Determine the [X, Y] coordinate at the center of the cell enclosing the given text.  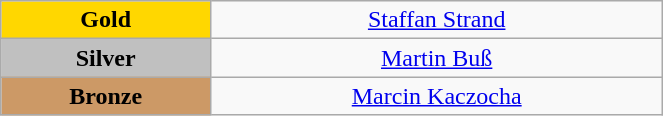
Gold [106, 20]
Marcin Kaczocha [437, 96]
Staffan Strand [437, 20]
Silver [106, 58]
Bronze [106, 96]
Martin Buß [437, 58]
